Extract the (X, Y) coordinate from the center of the cell holding the provided text.  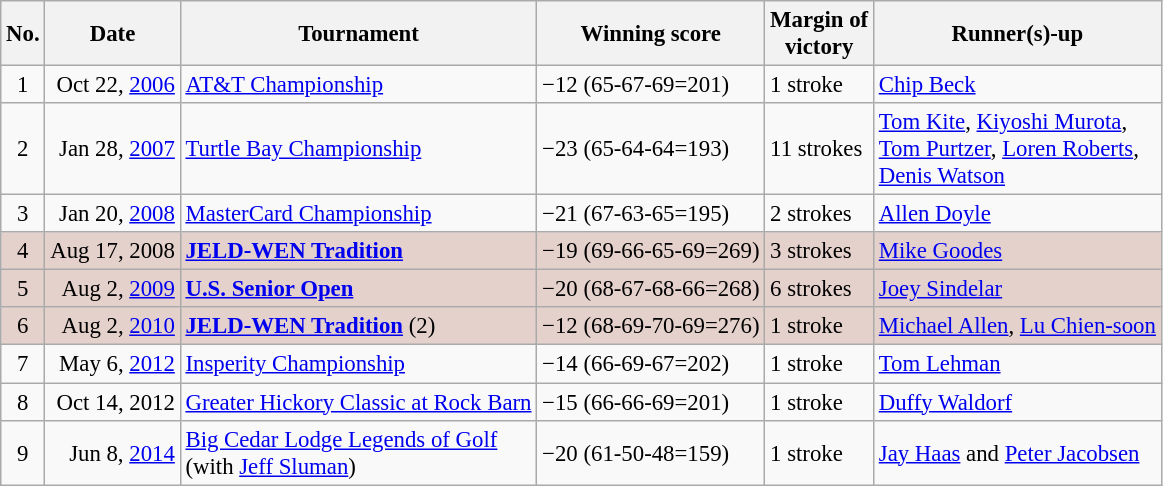
Turtle Bay Championship (358, 149)
Tom Kite, Kiyoshi Murota, Tom Purtzer, Loren Roberts, Denis Watson (1017, 149)
Aug 2, 2010 (112, 327)
8 (23, 402)
−12 (68-69-70-69=276) (651, 327)
4 (23, 251)
May 6, 2012 (112, 364)
−15 (66-66-69=201) (651, 402)
Insperity Championship (358, 364)
Allen Doyle (1017, 214)
3 (23, 214)
−20 (61-50-48=159) (651, 452)
Duffy Waldorf (1017, 402)
AT&T Championship (358, 85)
−12 (65-67-69=201) (651, 85)
7 (23, 364)
MasterCard Championship (358, 214)
Jun 8, 2014 (112, 452)
−20 (68-67-68-66=268) (651, 289)
3 strokes (820, 251)
5 (23, 289)
No. (23, 34)
Joey Sindelar (1017, 289)
Runner(s)-up (1017, 34)
Jan 28, 2007 (112, 149)
Big Cedar Lodge Legends of Golf(with Jeff Sluman) (358, 452)
Oct 22, 2006 (112, 85)
Aug 2, 2009 (112, 289)
2 strokes (820, 214)
6 strokes (820, 289)
Mike Goodes (1017, 251)
−19 (69-66-65-69=269) (651, 251)
JELD-WEN Tradition (2) (358, 327)
Aug 17, 2008 (112, 251)
9 (23, 452)
Tournament (358, 34)
Jay Haas and Peter Jacobsen (1017, 452)
JELD-WEN Tradition (358, 251)
6 (23, 327)
Date (112, 34)
Winning score (651, 34)
Chip Beck (1017, 85)
Michael Allen, Lu Chien-soon (1017, 327)
Jan 20, 2008 (112, 214)
Greater Hickory Classic at Rock Barn (358, 402)
−23 (65-64-64=193) (651, 149)
Tom Lehman (1017, 364)
2 (23, 149)
11 strokes (820, 149)
U.S. Senior Open (358, 289)
1 (23, 85)
−21 (67-63-65=195) (651, 214)
−14 (66-69-67=202) (651, 364)
Oct 14, 2012 (112, 402)
Margin ofvictory (820, 34)
